Determine the (x, y) coordinate at the center of the cell enclosing the given text.  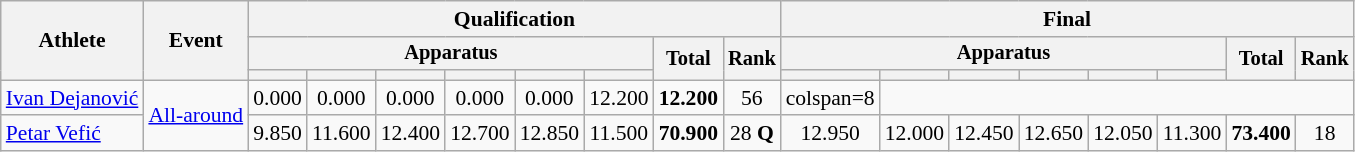
12.850 (550, 134)
12.400 (410, 134)
11.300 (1192, 134)
11.500 (618, 134)
70.900 (688, 134)
73.400 (1260, 134)
Final (1068, 19)
Athlete (72, 40)
12.650 (1054, 134)
colspan=8 (830, 98)
12.700 (480, 134)
12.000 (914, 134)
12.450 (984, 134)
Qualification (514, 19)
28 Q (752, 134)
Event (196, 40)
All-around (196, 116)
9.850 (278, 134)
11.600 (342, 134)
18 (1325, 134)
12.050 (1122, 134)
Petar Vefić (72, 134)
12.950 (830, 134)
56 (752, 98)
Ivan Dejanović (72, 98)
